Determine the (x, y) coordinate at the center of the cell enclosing the given text.  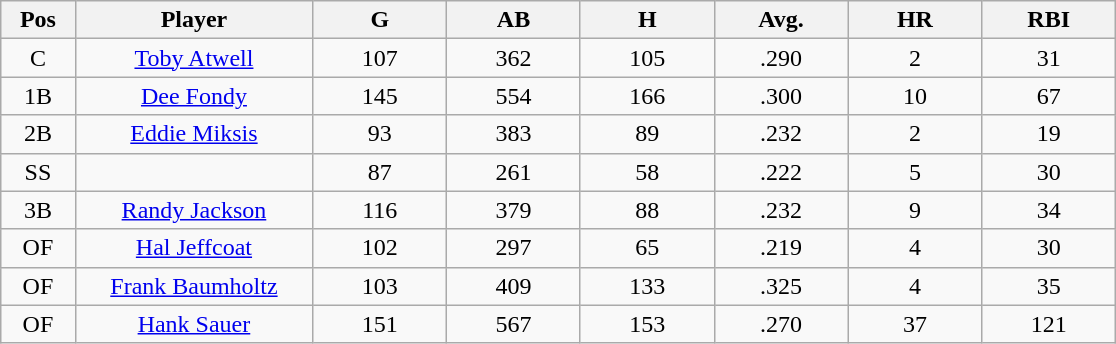
297 (514, 248)
RBI (1049, 20)
87 (380, 172)
151 (380, 324)
37 (915, 324)
379 (514, 210)
103 (380, 286)
AB (514, 20)
Toby Atwell (194, 58)
383 (514, 134)
133 (647, 286)
Player (194, 20)
Eddie Miksis (194, 134)
65 (647, 248)
362 (514, 58)
H (647, 20)
107 (380, 58)
116 (380, 210)
Frank Baumholtz (194, 286)
SS (38, 172)
.325 (781, 286)
HR (915, 20)
Avg. (781, 20)
10 (915, 96)
145 (380, 96)
3B (38, 210)
9 (915, 210)
35 (1049, 286)
58 (647, 172)
Dee Fondy (194, 96)
2B (38, 134)
Hank Sauer (194, 324)
67 (1049, 96)
.290 (781, 58)
88 (647, 210)
Randy Jackson (194, 210)
1B (38, 96)
567 (514, 324)
166 (647, 96)
C (38, 58)
105 (647, 58)
31 (1049, 58)
Hal Jeffcoat (194, 248)
.222 (781, 172)
.300 (781, 96)
.219 (781, 248)
Pos (38, 20)
261 (514, 172)
153 (647, 324)
G (380, 20)
554 (514, 96)
102 (380, 248)
121 (1049, 324)
5 (915, 172)
19 (1049, 134)
409 (514, 286)
.270 (781, 324)
34 (1049, 210)
89 (647, 134)
93 (380, 134)
